Determine the [X, Y] coordinate at the center of the cell enclosing the given text.  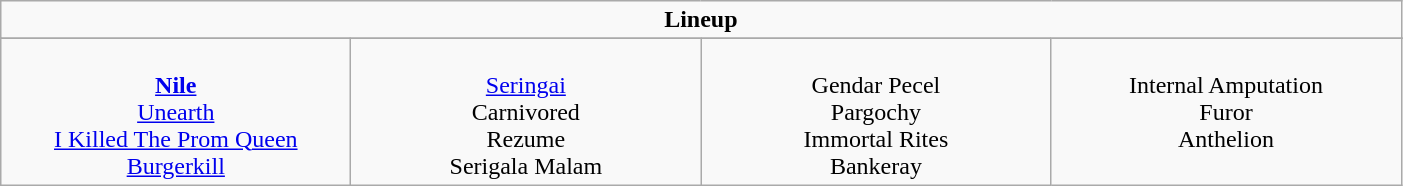
Internal Amputation Furor Anthelion [1226, 112]
Lineup [701, 20]
Nile Unearth I Killed The Prom Queen Burgerkill [176, 112]
Seringai Carnivored Rezume Serigala Malam [526, 112]
Gendar Pecel Pargochy Immortal Rites Bankeray [876, 112]
